Identify which cell holds the provided text, then report its (X, Y) central coordinate. 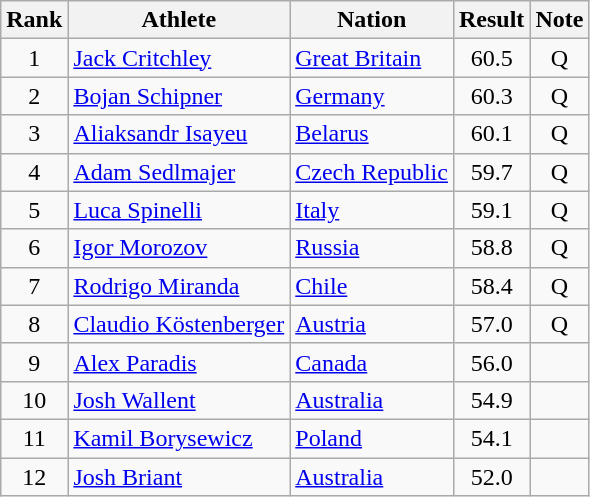
56.0 (491, 362)
3 (34, 134)
60.3 (491, 96)
Czech Republic (372, 172)
60.1 (491, 134)
58.4 (491, 286)
Belarus (372, 134)
Adam Sedlmajer (179, 172)
7 (34, 286)
Josh Briant (179, 477)
11 (34, 438)
Great Britain (372, 58)
Igor Morozov (179, 248)
Athlete (179, 20)
9 (34, 362)
8 (34, 324)
Russia (372, 248)
Germany (372, 96)
Italy (372, 210)
59.7 (491, 172)
Bojan Schipner (179, 96)
Kamil Borysewicz (179, 438)
Canada (372, 362)
Nation (372, 20)
Alex Paradis (179, 362)
58.8 (491, 248)
Josh Wallent (179, 400)
4 (34, 172)
Note (560, 20)
2 (34, 96)
5 (34, 210)
Claudio Köstenberger (179, 324)
Jack Critchley (179, 58)
10 (34, 400)
Rodrigo Miranda (179, 286)
57.0 (491, 324)
Aliaksandr Isayeu (179, 134)
Result (491, 20)
54.9 (491, 400)
Rank (34, 20)
6 (34, 248)
Luca Spinelli (179, 210)
60.5 (491, 58)
Poland (372, 438)
12 (34, 477)
52.0 (491, 477)
59.1 (491, 210)
1 (34, 58)
Austria (372, 324)
Chile (372, 286)
54.1 (491, 438)
